Provide the (x, y) coordinate of the cell's center where the given text is located.  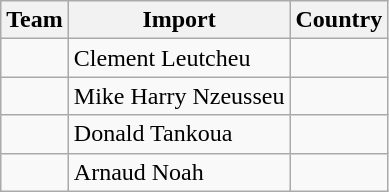
Donald Tankoua (179, 134)
Clement Leutcheu (179, 58)
Import (179, 20)
Team (35, 20)
Mike Harry Nzeusseu (179, 96)
Arnaud Noah (179, 172)
Country (339, 20)
